Locate the cell with the specified text and output its [x, y] center coordinate. 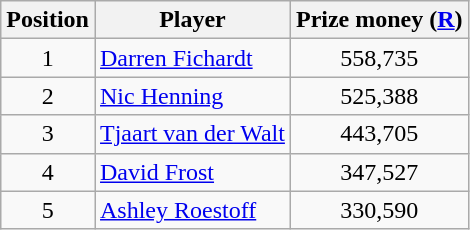
Ashley Roestoff [192, 210]
Player [192, 20]
558,735 [379, 58]
Nic Henning [192, 96]
2 [48, 96]
4 [48, 172]
Position [48, 20]
Prize money (R) [379, 20]
3 [48, 134]
347,527 [379, 172]
5 [48, 210]
443,705 [379, 134]
1 [48, 58]
David Frost [192, 172]
Darren Fichardt [192, 58]
330,590 [379, 210]
525,388 [379, 96]
Tjaart van der Walt [192, 134]
